For the text-containing cell, return its midpoint in (x, y) coordinate format. 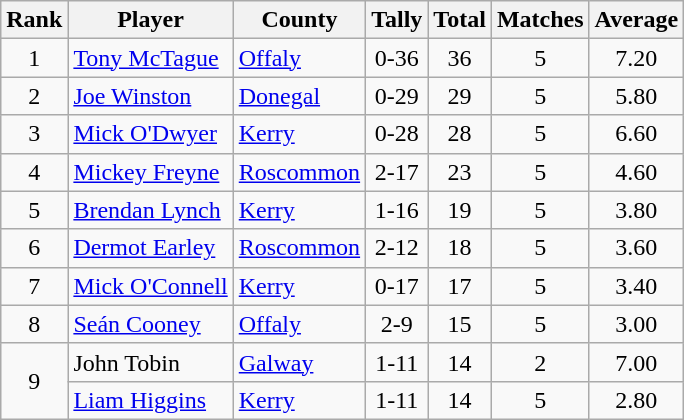
8 (34, 324)
2-12 (397, 248)
28 (460, 134)
0-36 (397, 58)
7 (34, 286)
Mick O'Connell (150, 286)
3.80 (636, 210)
County (299, 20)
Dermot Earley (150, 248)
19 (460, 210)
Mickey Freyne (150, 172)
0-28 (397, 134)
6.60 (636, 134)
3 (34, 134)
1-16 (397, 210)
Mick O'Dwyer (150, 134)
3.00 (636, 324)
2-17 (397, 172)
Average (636, 20)
36 (460, 58)
23 (460, 172)
7.00 (636, 362)
Total (460, 20)
Donegal (299, 96)
6 (34, 248)
Liam Higgins (150, 400)
Rank (34, 20)
Player (150, 20)
9 (34, 381)
7.20 (636, 58)
4 (34, 172)
15 (460, 324)
Brendan Lynch (150, 210)
0-29 (397, 96)
5.80 (636, 96)
2.80 (636, 400)
3.40 (636, 286)
Matches (540, 20)
0-17 (397, 286)
Galway (299, 362)
Tony McTague (150, 58)
1 (34, 58)
18 (460, 248)
Tally (397, 20)
Seán Cooney (150, 324)
17 (460, 286)
29 (460, 96)
3.60 (636, 248)
4.60 (636, 172)
John Tobin (150, 362)
Joe Winston (150, 96)
2-9 (397, 324)
